Return the (x, y) coordinate for the center point of the cell that contains the specified text.  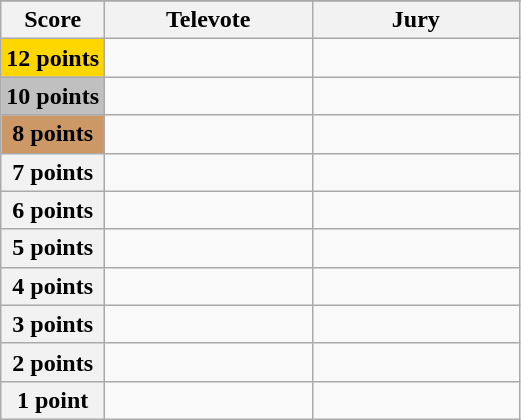
Score (53, 20)
12 points (53, 58)
3 points (53, 324)
1 point (53, 400)
Jury (416, 20)
Televote (209, 20)
6 points (53, 210)
4 points (53, 286)
2 points (53, 362)
7 points (53, 172)
10 points (53, 96)
8 points (53, 134)
5 points (53, 248)
